Detect which cell encompasses the target text, then output its (x, y) center coordinate. 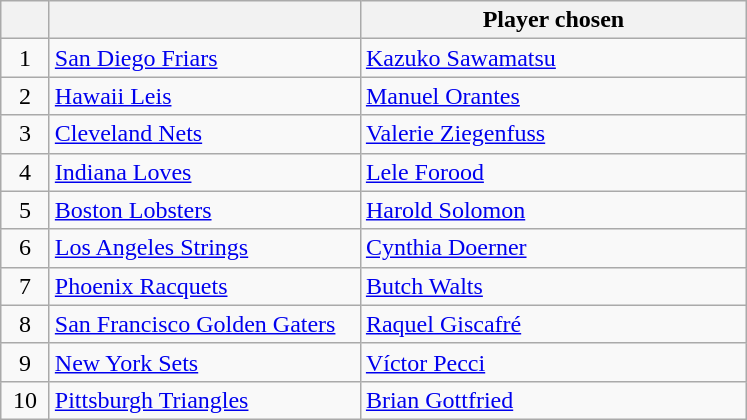
Kazuko Sawamatsu (553, 58)
New York Sets (204, 362)
3 (26, 134)
Brian Gottfried (553, 400)
Harold Solomon (553, 210)
6 (26, 248)
Pittsburgh Triangles (204, 400)
Hawaii Leis (204, 96)
Manuel Orantes (553, 96)
10 (26, 400)
San Diego Friars (204, 58)
1 (26, 58)
Víctor Pecci (553, 362)
4 (26, 172)
Butch Walts (553, 286)
Lele Forood (553, 172)
8 (26, 324)
Los Angeles Strings (204, 248)
Cleveland Nets (204, 134)
Raquel Giscafré (553, 324)
Valerie Ziegenfuss (553, 134)
2 (26, 96)
Phoenix Racquets (204, 286)
Indiana Loves (204, 172)
9 (26, 362)
San Francisco Golden Gaters (204, 324)
7 (26, 286)
Cynthia Doerner (553, 248)
5 (26, 210)
Player chosen (553, 20)
Boston Lobsters (204, 210)
